Return (x, y) of the center of cell containing provided text 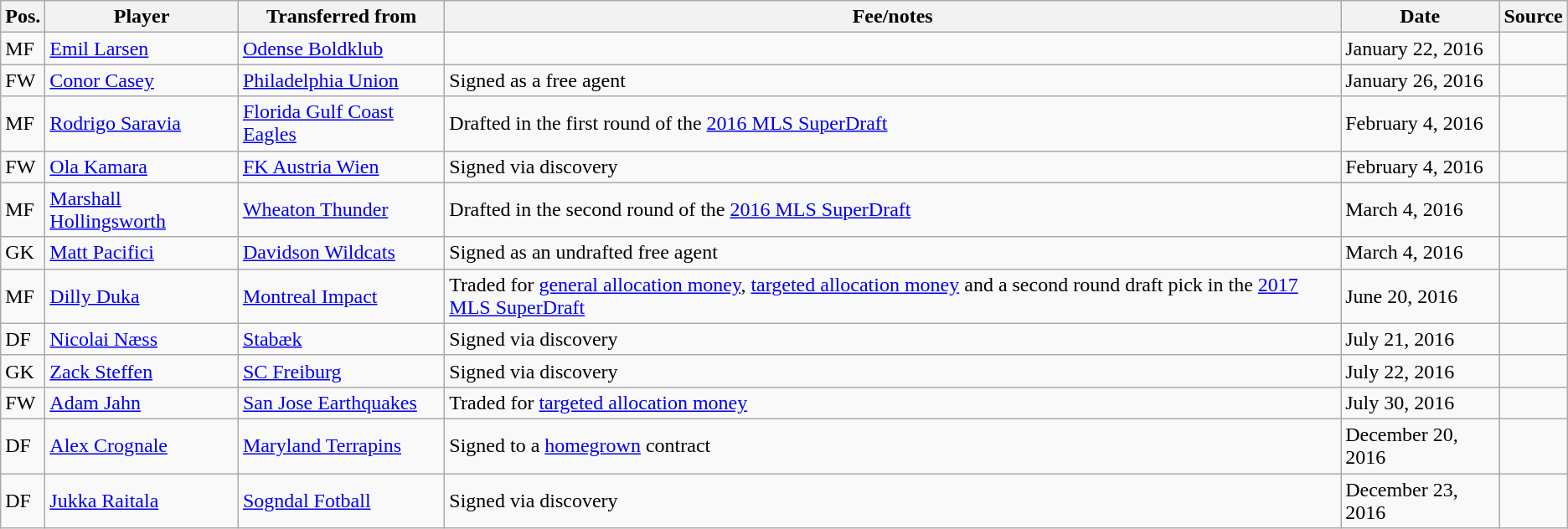
Ola Kamara (142, 167)
Drafted in the first round of the 2016 MLS SuperDraft (893, 124)
Alex Crognale (142, 445)
December 23, 2016 (1421, 501)
Signed as a free agent (893, 80)
SC Freiburg (341, 371)
Rodrigo Saravia (142, 124)
Montreal Impact (341, 296)
Conor Casey (142, 80)
Matt Pacifici (142, 253)
Zack Steffen (142, 371)
Marshall Hollingsworth (142, 209)
Maryland Terrapins (341, 445)
FK Austria Wien (341, 167)
Nicolai Næss (142, 339)
Player (142, 17)
Date (1421, 17)
July 22, 2016 (1421, 371)
Wheaton Thunder (341, 209)
June 20, 2016 (1421, 296)
Traded for general allocation money, targeted allocation money and a second round draft pick in the 2017 MLS SuperDraft (893, 296)
Davidson Wildcats (341, 253)
Sogndal Fotball (341, 501)
Philadelphia Union (341, 80)
Emil Larsen (142, 49)
December 20, 2016 (1421, 445)
Fee/notes (893, 17)
July 30, 2016 (1421, 403)
July 21, 2016 (1421, 339)
Pos. (23, 17)
Adam Jahn (142, 403)
Source (1533, 17)
Drafted in the second round of the 2016 MLS SuperDraft (893, 209)
January 26, 2016 (1421, 80)
Jukka Raitala (142, 501)
Signed to a homegrown contract (893, 445)
Dilly Duka (142, 296)
Stabæk (341, 339)
Transferred from (341, 17)
Odense Boldklub (341, 49)
January 22, 2016 (1421, 49)
San Jose Earthquakes (341, 403)
Signed as an undrafted free agent (893, 253)
Traded for targeted allocation money (893, 403)
Florida Gulf Coast Eagles (341, 124)
